Locate the cell with the specified text and output its [X, Y] center coordinate. 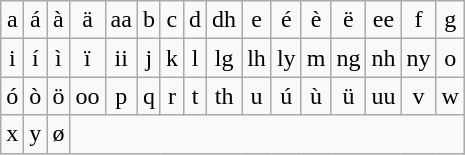
f [418, 20]
uu [384, 96]
i [12, 58]
ö [58, 96]
u [257, 96]
ó [12, 96]
e [257, 20]
ä [88, 20]
d [194, 20]
é [286, 20]
m [316, 58]
x [12, 134]
dh [224, 20]
b [148, 20]
ë [348, 20]
a [12, 20]
ü [348, 96]
v [418, 96]
t [194, 96]
ú [286, 96]
lg [224, 58]
c [172, 20]
ò [36, 96]
nh [384, 58]
lh [257, 58]
j [148, 58]
oo [88, 96]
ø [58, 134]
ng [348, 58]
ly [286, 58]
th [224, 96]
í [36, 58]
l [194, 58]
ny [418, 58]
ii [121, 58]
aa [121, 20]
w [450, 96]
q [148, 96]
ù [316, 96]
ee [384, 20]
r [172, 96]
g [450, 20]
á [36, 20]
y [36, 134]
è [316, 20]
ï [88, 58]
ì [58, 58]
à [58, 20]
p [121, 96]
k [172, 58]
o [450, 58]
